For the text-containing cell, return its midpoint in (x, y) coordinate format. 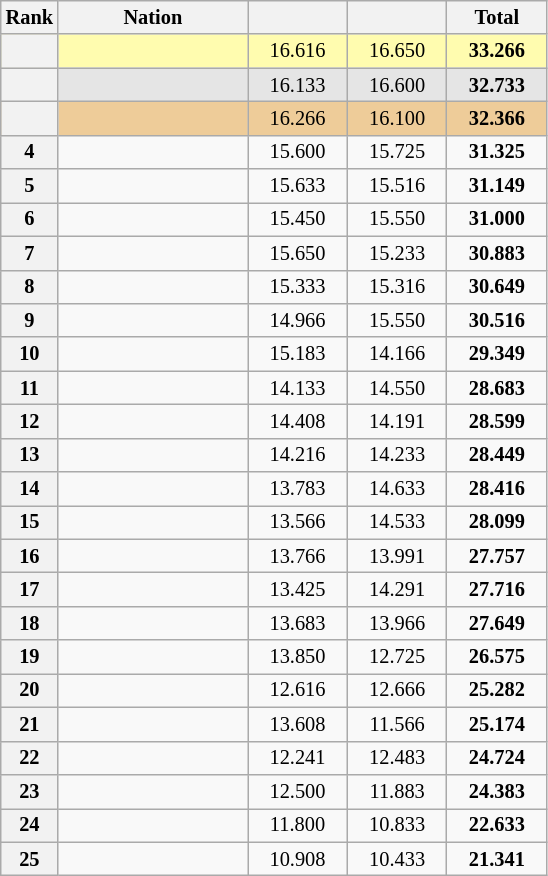
12.500 (298, 791)
31.000 (497, 219)
28.599 (497, 421)
27.757 (497, 556)
16.100 (397, 118)
21 (30, 724)
4 (30, 152)
24.383 (497, 791)
14.633 (397, 489)
13 (30, 455)
14.191 (397, 421)
27.716 (497, 589)
14.233 (397, 455)
9 (30, 320)
30.883 (497, 253)
12.241 (298, 758)
15.233 (397, 253)
25 (30, 859)
Nation (153, 17)
15.183 (298, 354)
20 (30, 690)
15.333 (298, 287)
14.408 (298, 421)
10.433 (397, 859)
14.550 (397, 388)
Rank (30, 17)
31.149 (497, 186)
14.166 (397, 354)
16.600 (397, 85)
15.650 (298, 253)
14.216 (298, 455)
25.174 (497, 724)
8 (30, 287)
14.966 (298, 320)
13.566 (298, 522)
28.683 (497, 388)
23 (30, 791)
10 (30, 354)
15.633 (298, 186)
28.449 (497, 455)
13.683 (298, 623)
11 (30, 388)
15.450 (298, 219)
30.649 (497, 287)
13.966 (397, 623)
15 (30, 522)
24 (30, 825)
32.366 (497, 118)
15.316 (397, 287)
26.575 (497, 657)
12.725 (397, 657)
12.616 (298, 690)
25.282 (497, 690)
29.349 (497, 354)
13.766 (298, 556)
15.516 (397, 186)
16.133 (298, 85)
5 (30, 186)
30.516 (497, 320)
11.566 (397, 724)
32.733 (497, 85)
28.416 (497, 489)
28.099 (497, 522)
11.883 (397, 791)
15.600 (298, 152)
12.666 (397, 690)
14.533 (397, 522)
14.291 (397, 589)
7 (30, 253)
33.266 (497, 51)
17 (30, 589)
19 (30, 657)
18 (30, 623)
11.800 (298, 825)
13.608 (298, 724)
6 (30, 219)
22.633 (497, 825)
16.650 (397, 51)
24.724 (497, 758)
13.991 (397, 556)
13.783 (298, 489)
Total (497, 17)
12.483 (397, 758)
14.133 (298, 388)
22 (30, 758)
10.833 (397, 825)
14 (30, 489)
27.649 (497, 623)
13.425 (298, 589)
13.850 (298, 657)
10.908 (298, 859)
21.341 (497, 859)
12 (30, 421)
15.725 (397, 152)
16.616 (298, 51)
31.325 (497, 152)
16.266 (298, 118)
16 (30, 556)
